Output the [X, Y] coordinate of the center of the cell containing the given text.  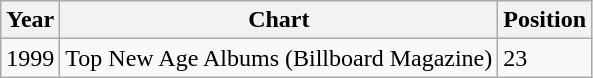
Year [30, 20]
Position [545, 20]
Top New Age Albums (Billboard Magazine) [279, 58]
Chart [279, 20]
1999 [30, 58]
23 [545, 58]
